Return the (x, y) coordinate for the center point of the cell that contains the specified text.  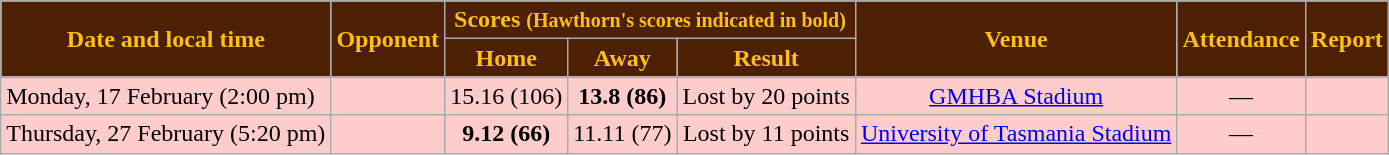
9.12 (66) (506, 134)
Away (622, 58)
15.16 (106) (506, 96)
Home (506, 58)
Scores (Hawthorn's scores indicated in bold) (650, 20)
Report (1346, 39)
Date and local time (166, 39)
Lost by 11 points (766, 134)
GMHBA Stadium (1016, 96)
Result (766, 58)
Attendance (1241, 39)
Monday, 17 February (2:00 pm) (166, 96)
Thursday, 27 February (5:20 pm) (166, 134)
11.11 (77) (622, 134)
Opponent (388, 39)
University of Tasmania Stadium (1016, 134)
13.8 (86) (622, 96)
Venue (1016, 39)
Lost by 20 points (766, 96)
